Scan for the cell matching the given text and deliver its (x, y) coordinate at center. 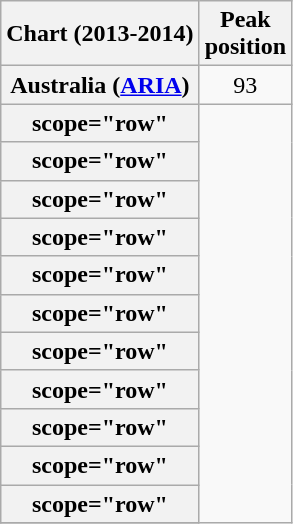
Chart (2013-2014) (100, 34)
93 (245, 85)
Australia (ARIA) (100, 85)
Peakposition (245, 34)
